Return [x, y] of the center of cell containing provided text 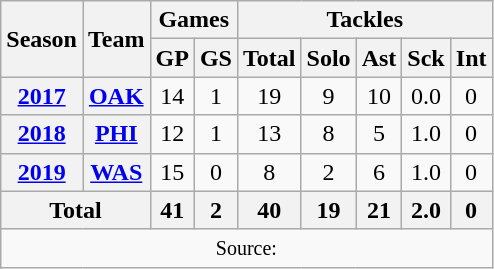
10 [379, 96]
0.0 [426, 96]
40 [269, 210]
OAK [116, 96]
2019 [42, 172]
GP [172, 58]
9 [328, 96]
14 [172, 96]
Int [471, 58]
PHI [116, 134]
13 [269, 134]
Season [42, 39]
Games [194, 20]
41 [172, 210]
Sck [426, 58]
Tackles [364, 20]
Ast [379, 58]
6 [379, 172]
Source: [246, 248]
WAS [116, 172]
2018 [42, 134]
12 [172, 134]
2017 [42, 96]
15 [172, 172]
GS [216, 58]
Solo [328, 58]
21 [379, 210]
2.0 [426, 210]
Team [116, 39]
5 [379, 134]
